Detect which cell encompasses the target text, then output its [X, Y] center coordinate. 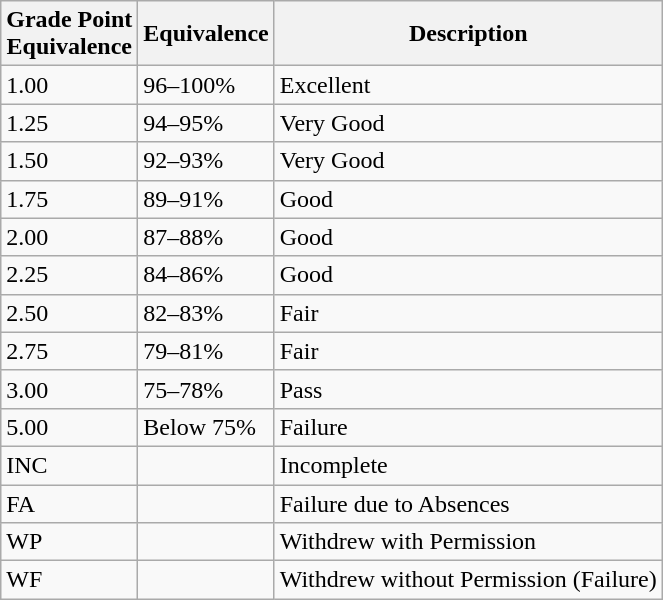
82–83% [206, 313]
1.25 [70, 123]
Grade PointEquivalence [70, 34]
75–78% [206, 389]
Failure due to Absences [468, 503]
79–81% [206, 351]
1.00 [70, 85]
INC [70, 465]
2.75 [70, 351]
84–86% [206, 275]
1.75 [70, 199]
92–93% [206, 161]
WP [70, 542]
2.00 [70, 237]
Withdrew without Permission (Failure) [468, 580]
Excellent [468, 85]
5.00 [70, 427]
Pass [468, 389]
96–100% [206, 85]
Withdrew with Permission [468, 542]
2.25 [70, 275]
87–88% [206, 237]
Description [468, 34]
Failure [468, 427]
1.50 [70, 161]
89–91% [206, 199]
Below 75% [206, 427]
94–95% [206, 123]
FA [70, 503]
2.50 [70, 313]
WF [70, 580]
Equivalence [206, 34]
Incomplete [468, 465]
3.00 [70, 389]
